Search for the cell housing the specified text and yield its (X, Y) center coordinate. 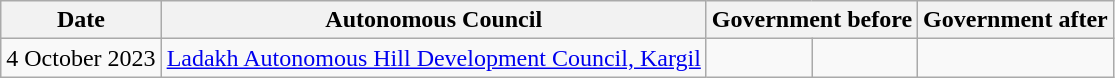
Autonomous Council (434, 20)
Ladakh Autonomous Hill Development Council, Kargil (434, 58)
Date (81, 20)
Government before (812, 20)
4 October 2023 (81, 58)
Government after (1016, 20)
